Capture the cell that displays the provided text and extract its [X, Y] central coordinate. 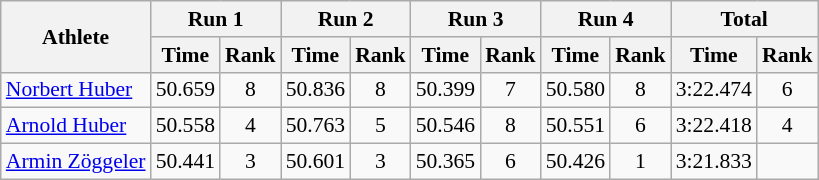
3:22.418 [714, 126]
50.659 [186, 90]
Armin Zöggeler [76, 162]
Run 2 [346, 19]
3:21.833 [714, 162]
Run 1 [216, 19]
50.441 [186, 162]
50.836 [316, 90]
Run 4 [606, 19]
50.763 [316, 126]
50.546 [446, 126]
Athlete [76, 36]
50.551 [576, 126]
50.399 [446, 90]
50.601 [316, 162]
50.426 [576, 162]
50.365 [446, 162]
Arnold Huber [76, 126]
Norbert Huber [76, 90]
7 [510, 90]
Run 3 [476, 19]
Total [744, 19]
50.580 [576, 90]
1 [640, 162]
50.558 [186, 126]
5 [380, 126]
3:22.474 [714, 90]
